Pinpoint the cell where the given text exists, returning its [x, y] midpoint coordinate. 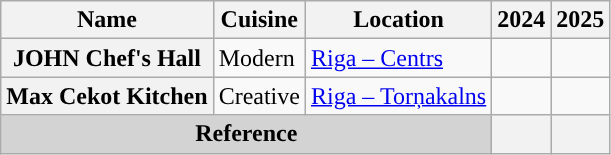
Cuisine [259, 20]
Riga – Centrs [398, 58]
Max Cekot Kitchen [107, 96]
Location [398, 20]
Name [107, 20]
Reference [246, 134]
2024 [522, 20]
2025 [580, 20]
Creative [259, 96]
Riga – Torņakalns [398, 96]
JOHN Chef's Hall [107, 58]
Modern [259, 58]
